From the cell containing the given text, extract its center point as [x, y] coordinate. 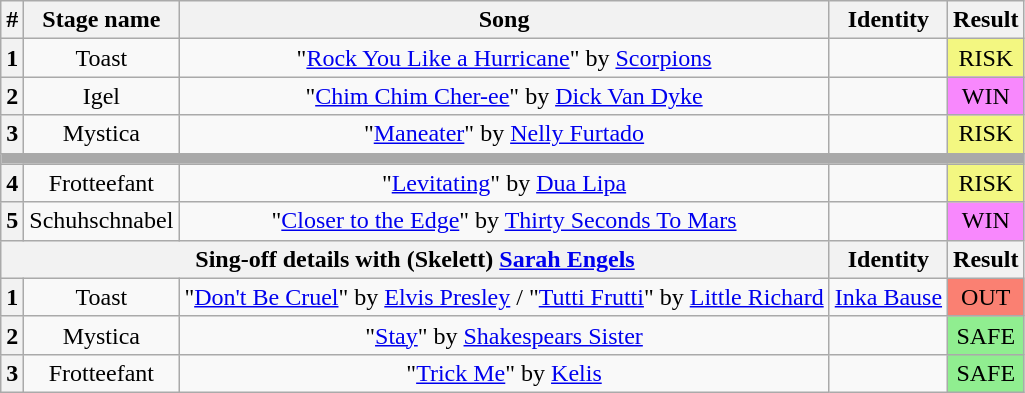
"Levitating" by Dua Lipa [504, 183]
5 [12, 221]
# [12, 20]
Inka Bause [888, 297]
4 [12, 183]
Igel [102, 96]
"Maneater" by Nelly Furtado [504, 134]
Sing-off details with (Skelett) Sarah Engels [415, 259]
"Trick Me" by Kelis [504, 373]
"Rock You Like a Hurricane" by Scorpions [504, 58]
"Stay" by Shakespears Sister [504, 335]
OUT [986, 297]
Schuhschnabel [102, 221]
"Chim Chim Cher-ee" by Dick Van Dyke [504, 96]
Song [504, 20]
"Closer to the Edge" by Thirty Seconds To Mars [504, 221]
Stage name [102, 20]
"Don't Be Cruel" by Elvis Presley / "Tutti Frutti" by Little Richard [504, 297]
